Identify which cell holds the provided text, then report its (x, y) central coordinate. 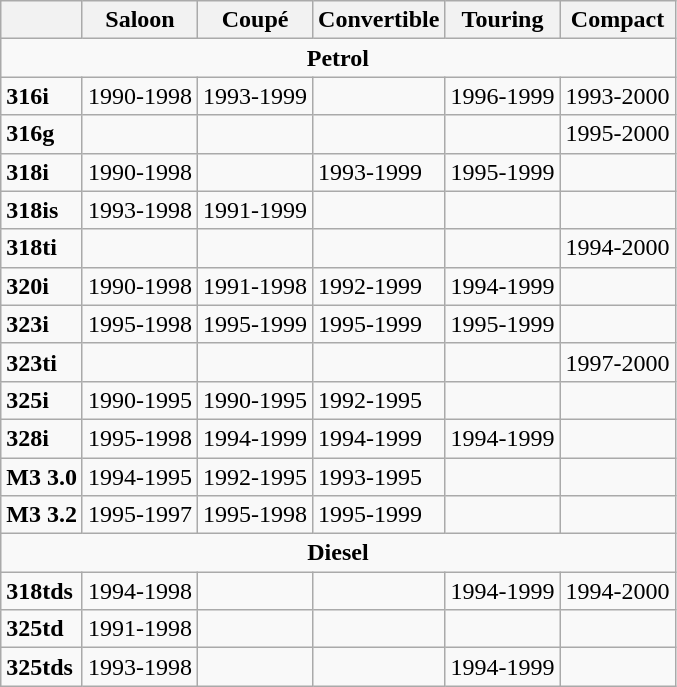
Convertible (379, 20)
316g (42, 134)
Coupé (256, 20)
1996-1999 (502, 96)
318is (42, 210)
325td (42, 629)
1995-1997 (140, 515)
328i (42, 438)
325tds (42, 667)
M3 3.0 (42, 477)
1995-2000 (618, 134)
318ti (42, 248)
1994-1995 (140, 477)
1992-1999 (379, 286)
Saloon (140, 20)
M3 3.2 (42, 515)
Petrol (338, 58)
318tds (42, 591)
323ti (42, 362)
325i (42, 400)
320i (42, 286)
318i (42, 172)
1991-1999 (256, 210)
Diesel (338, 553)
Compact (618, 20)
1994-1998 (140, 591)
Touring (502, 20)
316i (42, 96)
1997-2000 (618, 362)
1993-2000 (618, 96)
323i (42, 324)
1993-1995 (379, 477)
